Extract the (X, Y) coordinate from the center of the cell holding the provided text.  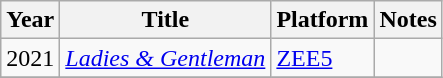
Title (166, 20)
Notes (408, 20)
2021 (30, 58)
Ladies & Gentleman (166, 58)
Year (30, 20)
ZEE5 (322, 58)
Platform (322, 20)
